Identify which cell holds the provided text, then report its [x, y] central coordinate. 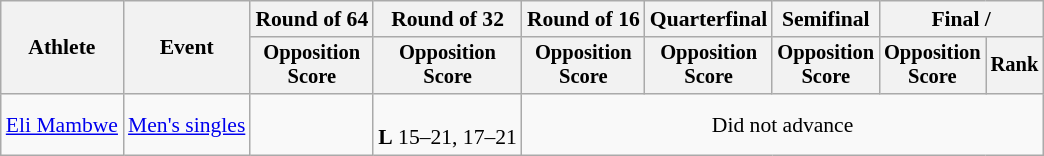
Men's singles [186, 124]
Event [186, 48]
Round of 16 [584, 19]
Did not advance [782, 124]
Round of 32 [448, 19]
L 15–21, 17–21 [448, 124]
Athlete [62, 48]
Rank [1015, 66]
Semifinal [826, 19]
Eli Mambwe [62, 124]
Round of 64 [312, 19]
Quarterfinal [709, 19]
Final / [961, 19]
